Provide the (x, y) coordinate of the cell's center where the given text is located.  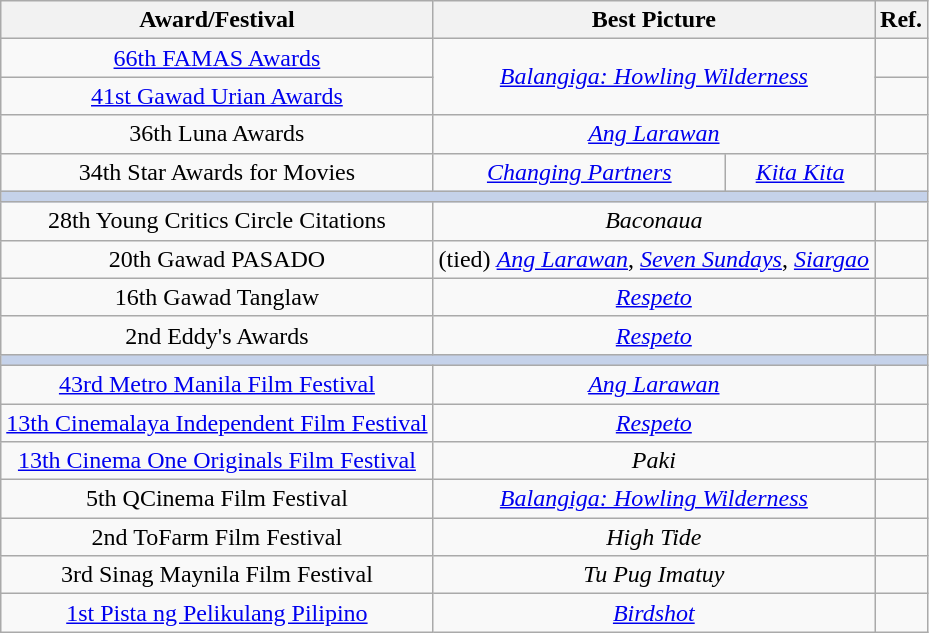
2nd ToFarm Film Festival (217, 537)
28th Young Critics Circle Citations (217, 221)
5th QCinema Film Festival (217, 499)
Tu Pug Imatuy (654, 575)
Ref. (902, 20)
1st Pista ng Pelikulang Pilipino (217, 613)
Birdshot (654, 613)
2nd Eddy's Awards (217, 335)
16th Gawad Tanglaw (217, 297)
20th Gawad PASADO (217, 259)
13th Cinema One Originals Film Festival (217, 461)
Baconaua (654, 221)
Best Picture (654, 20)
High Tide (654, 537)
Changing Partners (579, 172)
41st Gawad Urian Awards (217, 96)
Kita Kita (800, 172)
Paki (654, 461)
66th FAMAS Awards (217, 58)
Award/Festival (217, 20)
36th Luna Awards (217, 134)
3rd Sinag Maynila Film Festival (217, 575)
34th Star Awards for Movies (217, 172)
(tied) Ang Larawan, Seven Sundays, Siargao (654, 259)
13th Cinemalaya Independent Film Festival (217, 423)
43rd Metro Manila Film Festival (217, 384)
